From the cell containing the given text, extract its center point as (X, Y) coordinate. 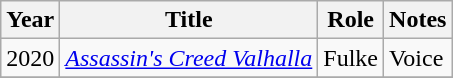
Voice (418, 58)
Year (30, 20)
Title (189, 20)
2020 (30, 58)
Notes (418, 20)
Assassin's Creed Valhalla (189, 58)
Fulke (351, 58)
Role (351, 20)
